For the text-containing cell, return its midpoint in [x, y] coordinate format. 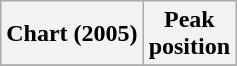
Peakposition [189, 34]
Chart (2005) [72, 34]
